For the text-containing cell, return its midpoint in [X, Y] coordinate format. 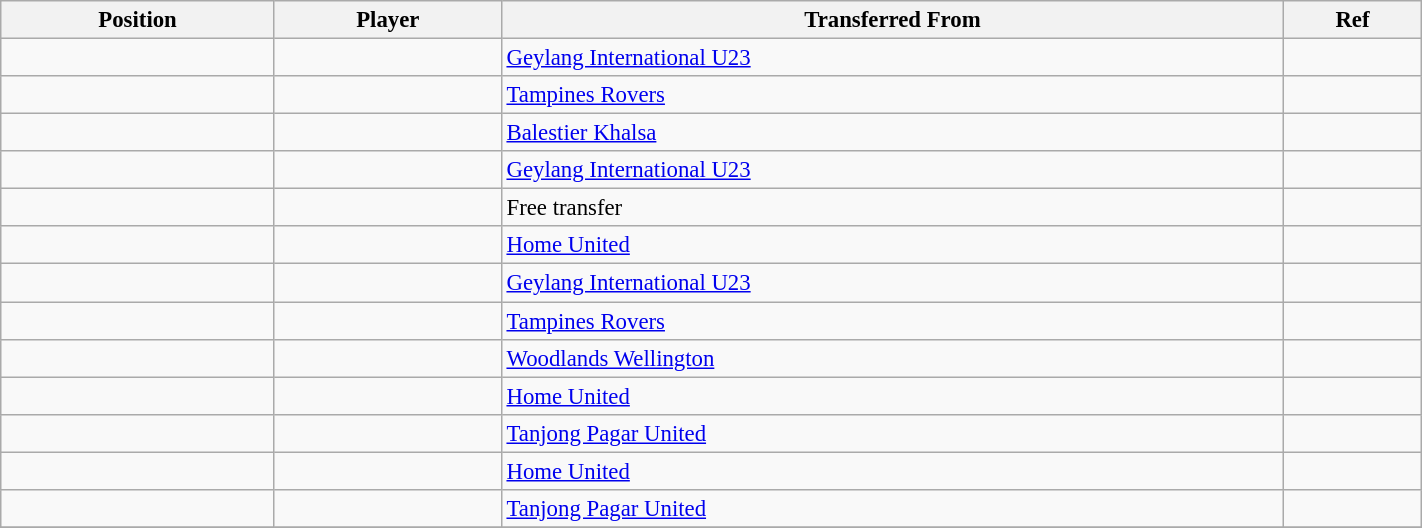
Woodlands Wellington [892, 358]
Balestier Khalsa [892, 133]
Free transfer [892, 208]
Position [138, 20]
Ref [1353, 20]
Player [388, 20]
Transferred From [892, 20]
